Identify which cell holds the provided text, then report its (x, y) central coordinate. 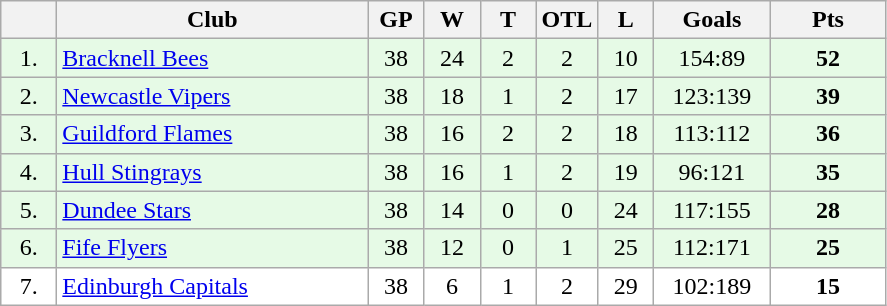
Pts (828, 20)
117:155 (712, 210)
39 (828, 96)
GP (396, 20)
5. (29, 210)
L (626, 20)
W (452, 20)
15 (828, 286)
28 (828, 210)
113:112 (712, 134)
6 (452, 286)
52 (828, 58)
14 (452, 210)
35 (828, 172)
2. (29, 96)
Hull Stingrays (212, 172)
17 (626, 96)
10 (626, 58)
102:189 (712, 286)
19 (626, 172)
Newcastle Vipers (212, 96)
112:171 (712, 248)
OTL (567, 20)
T (508, 20)
Dundee Stars (212, 210)
12 (452, 248)
4. (29, 172)
123:139 (712, 96)
Bracknell Bees (212, 58)
96:121 (712, 172)
6. (29, 248)
Goals (712, 20)
Edinburgh Capitals (212, 286)
29 (626, 286)
Fife Flyers (212, 248)
3. (29, 134)
Club (212, 20)
7. (29, 286)
36 (828, 134)
154:89 (712, 58)
1. (29, 58)
Guildford Flames (212, 134)
